Capture the cell that displays the provided text and extract its (X, Y) central coordinate. 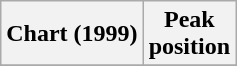
Peakposition (189, 34)
Chart (1999) (72, 34)
